Find where the given text appears and provide that cell's center as [x, y] coordinate. 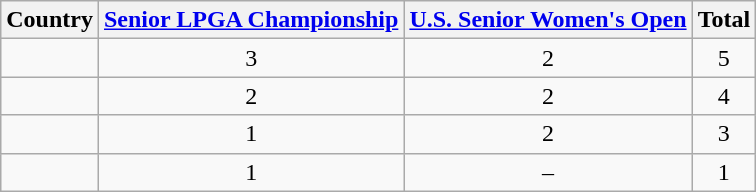
Country [50, 20]
Senior LPGA Championship [250, 20]
– [548, 172]
4 [724, 96]
U.S. Senior Women's Open [548, 20]
5 [724, 58]
Total [724, 20]
